Return the [X, Y] coordinate for the center point of the cell that contains the specified text.  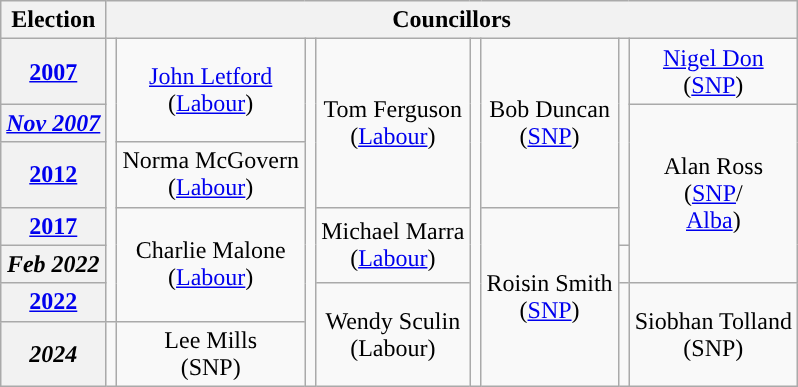
2017 [54, 226]
Wendy Sculin(Labour) [393, 334]
Siobhan Tolland(SNP) [713, 334]
John Letford(Labour) [211, 90]
Norma McGovern(Labour) [211, 174]
2012 [54, 174]
Charlie Malone(Labour) [211, 264]
Lee Mills(SNP) [211, 354]
Tom Ferguson(Labour) [393, 123]
Feb 2022 [54, 264]
Nigel Don(SNP) [713, 72]
2007 [54, 72]
Roisin Smith(SNP) [550, 296]
Election [54, 20]
Michael Marra(Labour) [393, 245]
2022 [54, 302]
Nov 2007 [54, 123]
2024 [54, 354]
Alan Ross(SNP/Alba) [713, 194]
Councillors [452, 20]
Bob Duncan(SNP) [550, 123]
